Identify which cell holds the provided text, then report its [X, Y] central coordinate. 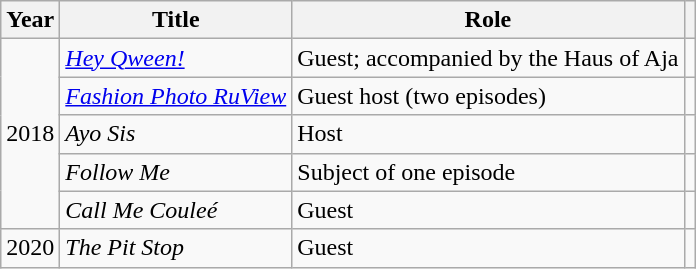
The Pit Stop [176, 248]
Title [176, 20]
Follow Me [176, 172]
2020 [30, 248]
Ayo Sis [176, 134]
Guest host (two episodes) [488, 96]
Call Me Couleé [176, 210]
Fashion Photo RuView [176, 96]
Role [488, 20]
Subject of one episode [488, 172]
Year [30, 20]
Hey Qween! [176, 58]
Host [488, 134]
Guest; accompanied by the Haus of Aja [488, 58]
2018 [30, 134]
